Determine the [X, Y] coordinate at the center of the cell enclosing the given text.  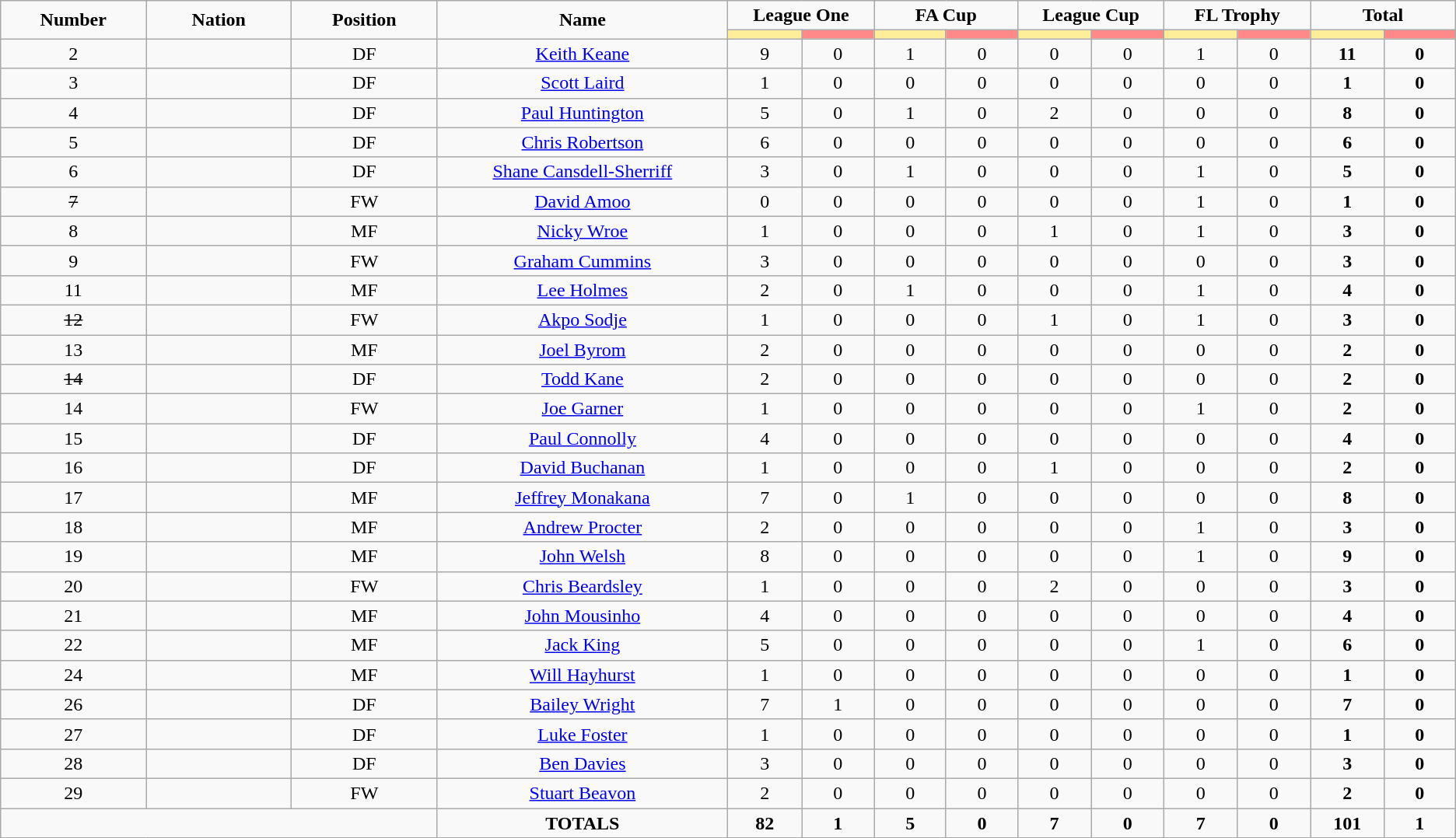
Ben Davies [583, 763]
22 [73, 645]
Graham Cummins [583, 260]
12 [73, 319]
Nicky Wroe [583, 231]
29 [73, 793]
Chris Beardsley [583, 586]
Stuart Beavon [583, 793]
Paul Huntington [583, 113]
David Buchanan [583, 468]
28 [73, 763]
Chris Robertson [583, 142]
Todd Kane [583, 379]
Position [364, 20]
Luke Foster [583, 734]
20 [73, 586]
David Amoo [583, 201]
24 [73, 675]
26 [73, 704]
Paul Connolly [583, 438]
17 [73, 498]
Total [1383, 16]
Jeffrey Monakana [583, 498]
FA Cup [946, 16]
Scott Laird [583, 83]
Akpo Sodje [583, 319]
Jack King [583, 645]
John Welsh [583, 557]
101 [1347, 823]
18 [73, 527]
16 [73, 468]
Keith Keane [583, 54]
John Mousinho [583, 616]
TOTALS [583, 823]
League One [801, 16]
Lee Holmes [583, 290]
Joel Byrom [583, 349]
Nation [219, 20]
Will Hayhurst [583, 675]
21 [73, 616]
82 [765, 823]
15 [73, 438]
Bailey Wright [583, 704]
Joe Garner [583, 409]
League Cup [1091, 16]
27 [73, 734]
Number [73, 20]
19 [73, 557]
13 [73, 349]
Shane Cansdell-Sherriff [583, 172]
FL Trophy [1237, 16]
Andrew Procter [583, 527]
Name [583, 20]
